Extract the (x, y) coordinate from the center of the cell holding the provided text.  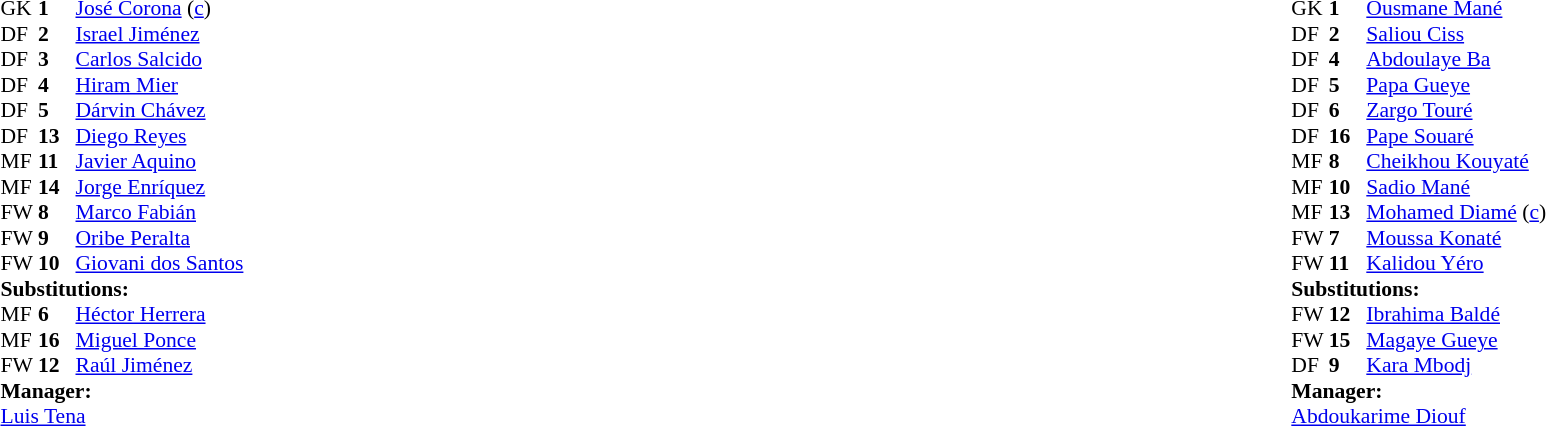
Moussa Konaté (1456, 238)
Javier Aquino (160, 161)
Héctor Herrera (160, 315)
Miguel Ponce (160, 340)
Saliou Ciss (1456, 34)
Magaye Gueye (1456, 340)
Sadio Mané (1456, 187)
Oribe Peralta (160, 238)
Jorge Enríquez (160, 187)
Papa Gueye (1456, 85)
Carlos Salcido (160, 59)
Pape Souaré (1456, 136)
Raúl Jiménez (160, 365)
Mohamed Diamé (c) (1456, 213)
Kalidou Yéro (1456, 263)
Giovani dos Santos (160, 263)
Ibrahima Baldé (1456, 315)
Zargo Touré (1456, 111)
Dárvin Chávez (160, 111)
Diego Reyes (160, 136)
Hiram Mier (160, 85)
7 (1348, 238)
Marco Fabián (160, 213)
Israel Jiménez (160, 34)
3 (57, 59)
Kara Mbodj (1456, 365)
Abdoulaye Ba (1456, 59)
14 (57, 187)
Cheikhou Kouyaté (1456, 161)
15 (1348, 340)
